Extract the (X, Y) coordinate from the center of the cell holding the provided text.  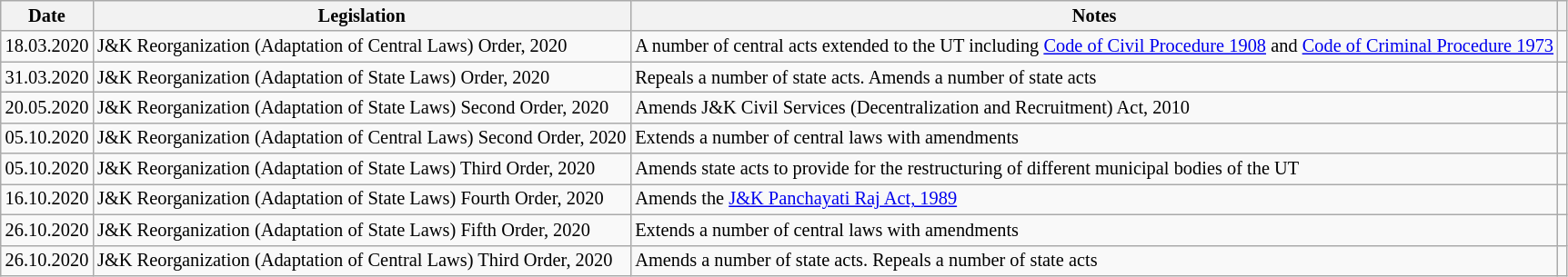
J&K Reorganization (Adaptation of State Laws) Fourth Order, 2020 (362, 199)
Date (47, 15)
Amends a number of state acts. Repeals a number of state acts (1094, 261)
20.05.2020 (47, 107)
Notes (1094, 15)
J&K Reorganization (Adaptation of State Laws) Order, 2020 (362, 77)
J&K Reorganization (Adaptation of Central Laws) Order, 2020 (362, 46)
A number of central acts extended to the UT including Code of Civil Procedure 1908 and Code of Criminal Procedure 1973 (1094, 46)
Legislation (362, 15)
31.03.2020 (47, 77)
Amends the J&K Panchayati Raj Act, 1989 (1094, 199)
16.10.2020 (47, 199)
J&K Reorganization (Adaptation of Central Laws) Second Order, 2020 (362, 138)
Repeals a number of state acts. Amends a number of state acts (1094, 77)
J&K Reorganization (Adaptation of State Laws) Second Order, 2020 (362, 107)
Amends state acts to provide for the restructuring of different municipal bodies of the UT (1094, 169)
J&K Reorganization (Adaptation of State Laws) Third Order, 2020 (362, 169)
Amends J&K Civil Services (Decentralization and Recruitment) Act, 2010 (1094, 107)
18.03.2020 (47, 46)
J&K Reorganization (Adaptation of State Laws) Fifth Order, 2020 (362, 230)
J&K Reorganization (Adaptation of Central Laws) Third Order, 2020 (362, 261)
